Detect which cell encompasses the target text, then output its [X, Y] center coordinate. 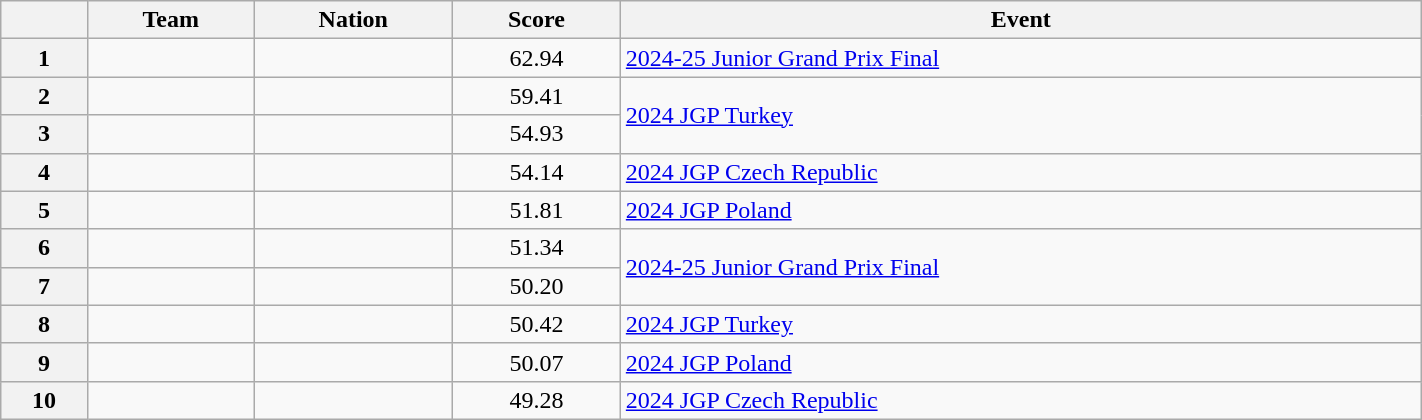
59.41 [537, 96]
3 [44, 134]
54.14 [537, 172]
4 [44, 172]
49.28 [537, 400]
6 [44, 248]
9 [44, 362]
1 [44, 58]
62.94 [537, 58]
7 [44, 286]
2 [44, 96]
Nation [354, 20]
51.81 [537, 210]
Event [1020, 20]
50.20 [537, 286]
10 [44, 400]
Team [170, 20]
8 [44, 324]
54.93 [537, 134]
51.34 [537, 248]
5 [44, 210]
50.07 [537, 362]
Score [537, 20]
50.42 [537, 324]
